Identify which cell holds the provided text, then report its (X, Y) central coordinate. 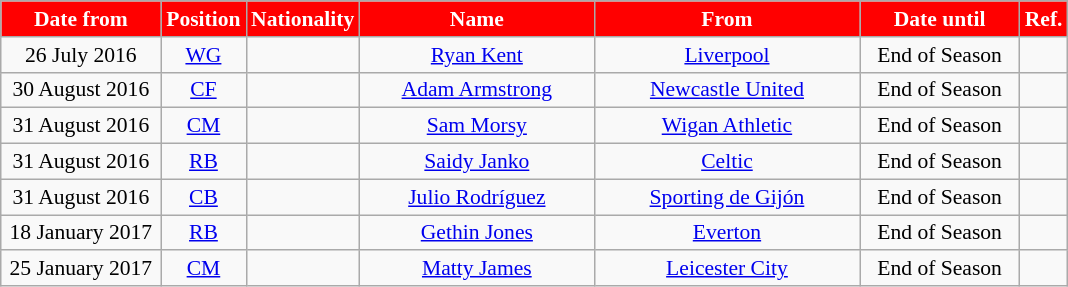
Celtic (726, 162)
Ryan Kent (476, 55)
18 January 2017 (81, 233)
Nationality (302, 19)
Ref. (1044, 19)
Liverpool (726, 55)
26 July 2016 (81, 55)
30 August 2016 (81, 90)
Everton (726, 233)
25 January 2017 (81, 269)
Matty James (476, 269)
Sam Morsy (476, 126)
Name (476, 19)
CF (204, 90)
Date until (940, 19)
CB (204, 197)
Adam Armstrong (476, 90)
Wigan Athletic (726, 126)
Saidy Janko (476, 162)
Leicester City (726, 269)
Date from (81, 19)
Sporting de Gijón (726, 197)
Newcastle United (726, 90)
Position (204, 19)
Julio Rodríguez (476, 197)
Gethin Jones (476, 233)
WG (204, 55)
From (726, 19)
